Detect which cell encompasses the target text, then output its [x, y] center coordinate. 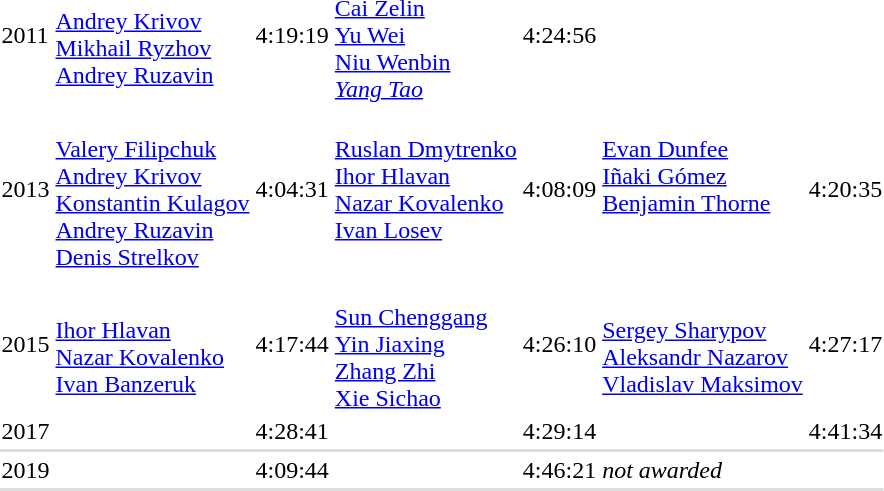
4:20:35 [845, 190]
4:29:14 [559, 431]
4:46:21 [559, 470]
4:28:41 [292, 431]
Ruslan DmytrenkoIhor HlavanNazar KovalenkoIvan Losev [426, 190]
Ihor HlavanNazar KovalenkoIvan Banzeruk [152, 344]
4:41:34 [845, 431]
4:26:10 [559, 344]
Sun ChenggangYin JiaxingZhang ZhiXie Sichao [426, 344]
2013 [26, 190]
Valery FilipchukAndrey KrivovKonstantin KulagovAndrey RuzavinDenis Strelkov [152, 190]
Sergey SharypovAleksandr NazarovVladislav Maksimov [703, 344]
4:08:09 [559, 190]
2017 [26, 431]
2015 [26, 344]
2019 [26, 470]
not awarded [742, 470]
4:27:17 [845, 344]
4:09:44 [292, 470]
4:17:44 [292, 344]
Evan DunfeeIñaki GómezBenjamin Thorne [703, 190]
4:04:31 [292, 190]
